Extract the (X, Y) coordinate from the center of the cell holding the provided text.  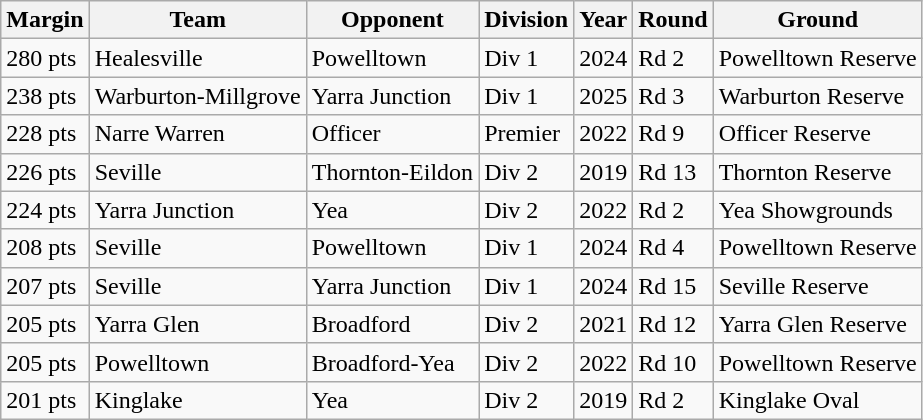
Thornton-Eildon (392, 172)
228 pts (45, 134)
201 pts (45, 400)
Rd 15 (673, 286)
Broadford (392, 324)
Team (198, 20)
Rd 9 (673, 134)
Premier (526, 134)
Rd 3 (673, 96)
Broadford-Yea (392, 362)
Rd 10 (673, 362)
Margin (45, 20)
Officer (392, 134)
Yarra Glen Reserve (818, 324)
226 pts (45, 172)
Opponent (392, 20)
Yea Showgrounds (818, 210)
Narre Warren (198, 134)
2021 (604, 324)
Rd 13 (673, 172)
Division (526, 20)
208 pts (45, 248)
224 pts (45, 210)
Seville Reserve (818, 286)
Warburton-Millgrove (198, 96)
2025 (604, 96)
Rd 12 (673, 324)
Kinglake Oval (818, 400)
Warburton Reserve (818, 96)
280 pts (45, 58)
Yarra Glen (198, 324)
Officer Reserve (818, 134)
Kinglake (198, 400)
207 pts (45, 286)
Round (673, 20)
Ground (818, 20)
238 pts (45, 96)
Healesville (198, 58)
Rd 4 (673, 248)
Thornton Reserve (818, 172)
Year (604, 20)
